Capture the cell that displays the provided text and extract its [x, y] central coordinate. 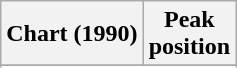
Peakposition [189, 34]
Chart (1990) [72, 34]
